From the cell containing the given text, extract its center point as [x, y] coordinate. 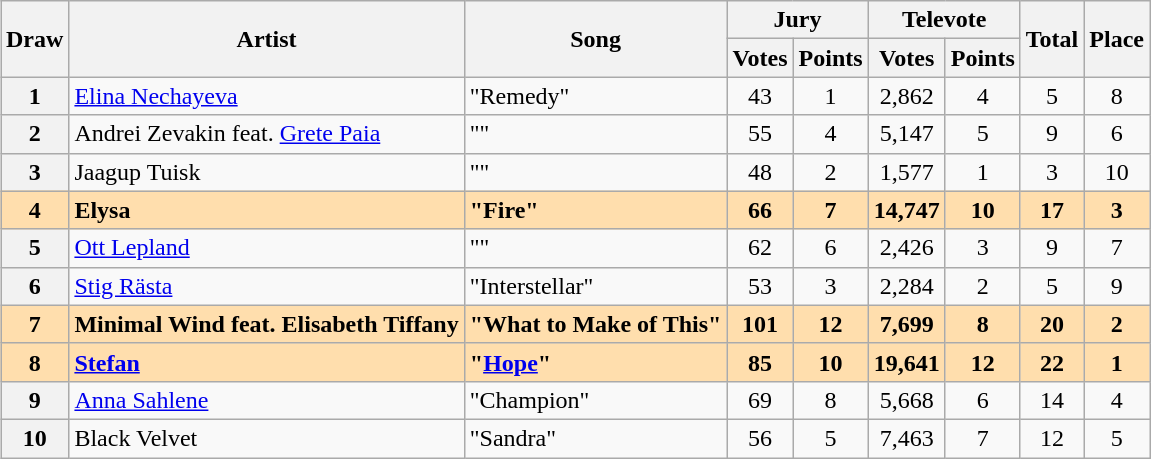
19,641 [906, 362]
Televote [944, 20]
Total [1052, 39]
62 [760, 248]
48 [760, 172]
7,463 [906, 438]
2,284 [906, 286]
Andrei Zevakin feat. Grete Paia [266, 134]
7,699 [906, 324]
Song [596, 39]
Ott Lepland [266, 248]
2,862 [906, 96]
14 [1052, 400]
Stefan [266, 362]
55 [760, 134]
5,668 [906, 400]
Jury [798, 20]
17 [1052, 210]
"Hope" [596, 362]
Place [1117, 39]
101 [760, 324]
Draw [34, 39]
Elysa [266, 210]
"Champion" [596, 400]
Anna Sahlene [266, 400]
Artist [266, 39]
20 [1052, 324]
53 [760, 286]
56 [760, 438]
Elina Nechayeva [266, 96]
"Fire" [596, 210]
"Remedy" [596, 96]
Jaagup Tuisk [266, 172]
"What to Make of This" [596, 324]
43 [760, 96]
66 [760, 210]
5,147 [906, 134]
"Interstellar" [596, 286]
Stig Rästa [266, 286]
22 [1052, 362]
"Sandra" [596, 438]
85 [760, 362]
2,426 [906, 248]
1,577 [906, 172]
69 [760, 400]
Minimal Wind feat. Elisabeth Tiffany [266, 324]
14,747 [906, 210]
Black Velvet [266, 438]
